Capture the cell that displays the provided text and extract its (x, y) central coordinate. 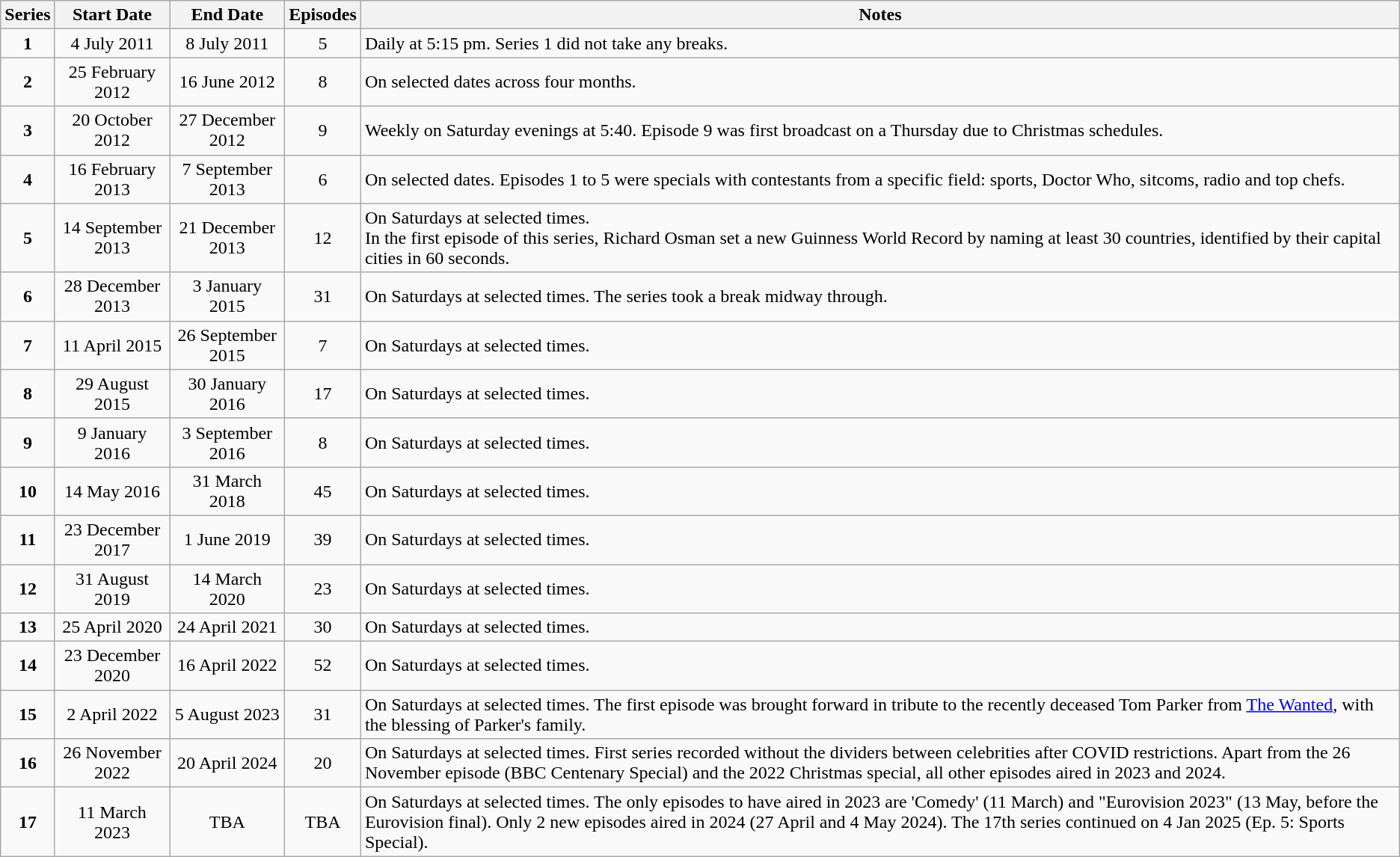
27 December 2012 (227, 130)
23 December 2017 (112, 540)
26 September 2015 (227, 345)
25 April 2020 (112, 627)
16 February 2013 (112, 179)
5 August 2023 (227, 715)
14 March 2020 (227, 588)
2 (28, 82)
8 July 2011 (227, 43)
25 February 2012 (112, 82)
1 (28, 43)
39 (323, 540)
16 June 2012 (227, 82)
11 (28, 540)
24 April 2021 (227, 627)
Series (28, 15)
14 May 2016 (112, 491)
Daily at 5:15 pm. Series 1 did not take any breaks. (879, 43)
29 August 2015 (112, 393)
45 (323, 491)
28 December 2013 (112, 296)
11 March 2023 (112, 822)
52 (323, 666)
On selected dates across four months. (879, 82)
31 March 2018 (227, 491)
Notes (879, 15)
20 (323, 763)
3 September 2016 (227, 443)
4 July 2011 (112, 43)
1 June 2019 (227, 540)
30 (323, 627)
11 April 2015 (112, 345)
On Saturdays at selected times. The series took a break midway through. (879, 296)
3 (28, 130)
End Date (227, 15)
21 December 2013 (227, 238)
30 January 2016 (227, 393)
On selected dates. Episodes 1 to 5 were specials with contestants from a specific field: sports, Doctor Who, sitcoms, radio and top chefs. (879, 179)
20 April 2024 (227, 763)
16 April 2022 (227, 666)
31 August 2019 (112, 588)
9 January 2016 (112, 443)
23 December 2020 (112, 666)
10 (28, 491)
3 January 2015 (227, 296)
2 April 2022 (112, 715)
4 (28, 179)
23 (323, 588)
20 October 2012 (112, 130)
14 (28, 666)
13 (28, 627)
Weekly on Saturday evenings at 5:40. Episode 9 was first broadcast on a Thursday due to Christmas schedules. (879, 130)
14 September 2013 (112, 238)
Episodes (323, 15)
16 (28, 763)
Start Date (112, 15)
15 (28, 715)
7 September 2013 (227, 179)
26 November 2022 (112, 763)
